Return the [x, y] coordinate for the center point of the cell that contains the specified text.  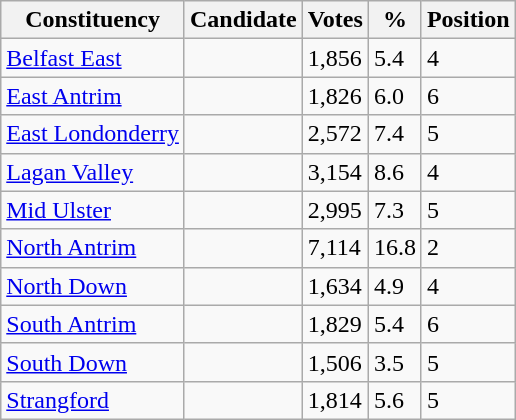
South Down [93, 362]
Strangford [93, 400]
North Antrim [93, 248]
1,506 [335, 362]
1,814 [335, 400]
8.6 [394, 172]
7.3 [394, 210]
1,826 [335, 96]
7,114 [335, 248]
2,572 [335, 134]
North Down [93, 286]
2 [468, 248]
South Antrim [93, 324]
3.5 [394, 362]
East Antrim [93, 96]
Position [468, 20]
% [394, 20]
2,995 [335, 210]
Constituency [93, 20]
East Londonderry [93, 134]
1,634 [335, 286]
6.0 [394, 96]
Lagan Valley [93, 172]
16.8 [394, 248]
Candidate [243, 20]
Belfast East [93, 58]
1,829 [335, 324]
4.9 [394, 286]
3,154 [335, 172]
5.6 [394, 400]
1,856 [335, 58]
7.4 [394, 134]
Votes [335, 20]
Mid Ulster [93, 210]
